Return the [X, Y] coordinate for the center point of the cell that contains the specified text.  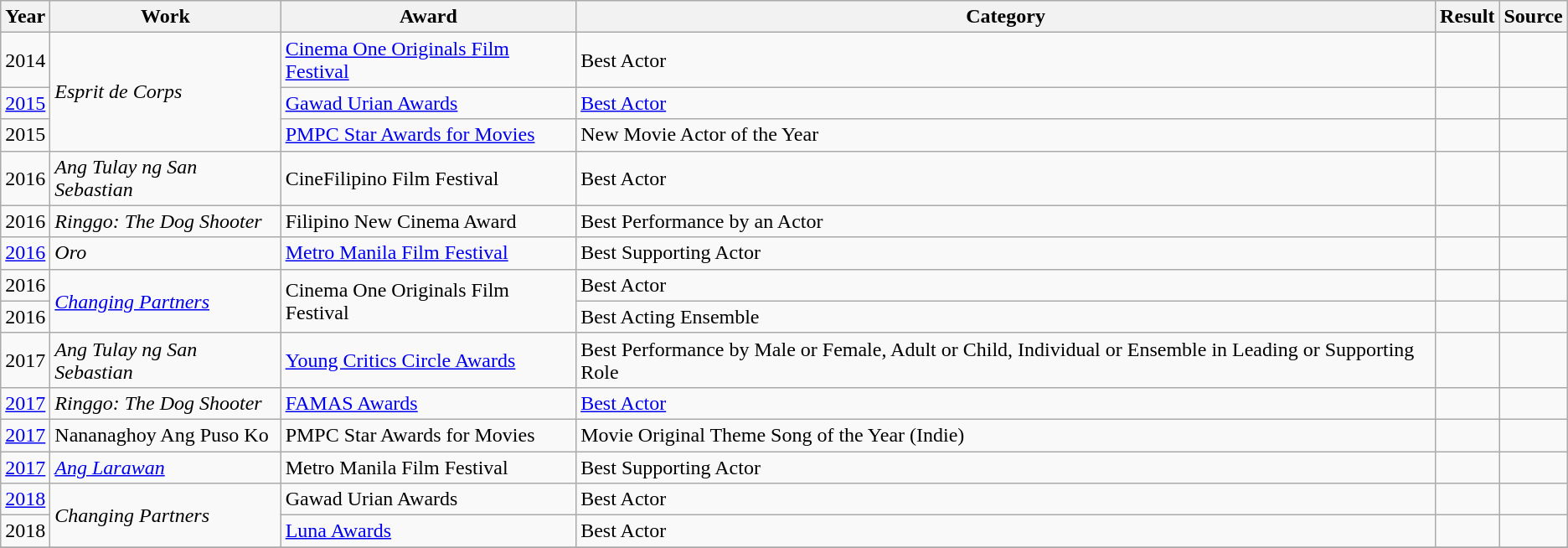
Source [1533, 17]
Award [429, 17]
Ang Larawan [166, 467]
Movie Original Theme Song of the Year (Indie) [1006, 435]
FAMAS Awards [429, 403]
2014 [25, 60]
Luna Awards [429, 531]
CineFilipino Film Festival [429, 178]
Oro [166, 253]
New Movie Actor of the Year [1006, 135]
Esprit de Corps [166, 92]
Year [25, 17]
Filipino New Cinema Award [429, 221]
Work [166, 17]
Category [1006, 17]
Nananaghoy Ang Puso Ko [166, 435]
Result [1467, 17]
Best Performance by Male or Female, Adult or Child, Individual or Ensemble in Leading or Supporting Role [1006, 360]
Best Performance by an Actor [1006, 221]
Young Critics Circle Awards [429, 360]
Best Acting Ensemble [1006, 317]
